Detect which cell encompasses the target text, then output its (X, Y) center coordinate. 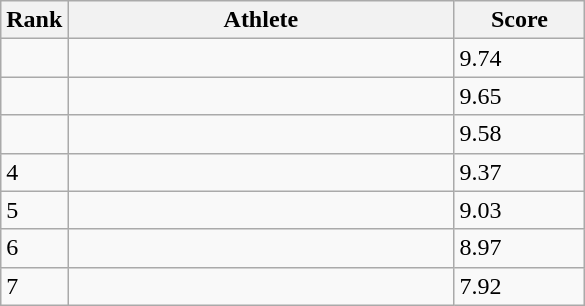
Score (520, 20)
8.97 (520, 248)
9.37 (520, 172)
9.74 (520, 58)
Rank (34, 20)
9.58 (520, 134)
9.65 (520, 96)
Athlete (261, 20)
7 (34, 286)
5 (34, 210)
4 (34, 172)
9.03 (520, 210)
6 (34, 248)
7.92 (520, 286)
